Return the (X, Y) coordinate for the center point of the cell that contains the specified text.  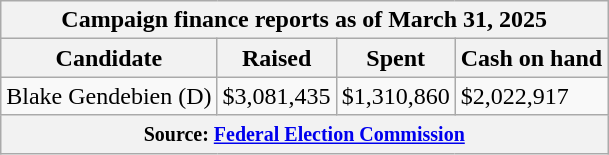
Raised (276, 58)
$2,022,917 (531, 96)
Blake Gendebien (D) (109, 96)
Cash on hand (531, 58)
Spent (396, 58)
$1,310,860 (396, 96)
Source: Federal Election Commission (304, 134)
Campaign finance reports as of March 31, 2025 (304, 20)
$3,081,435 (276, 96)
Candidate (109, 58)
